Search for the cell housing the specified text and yield its (X, Y) center coordinate. 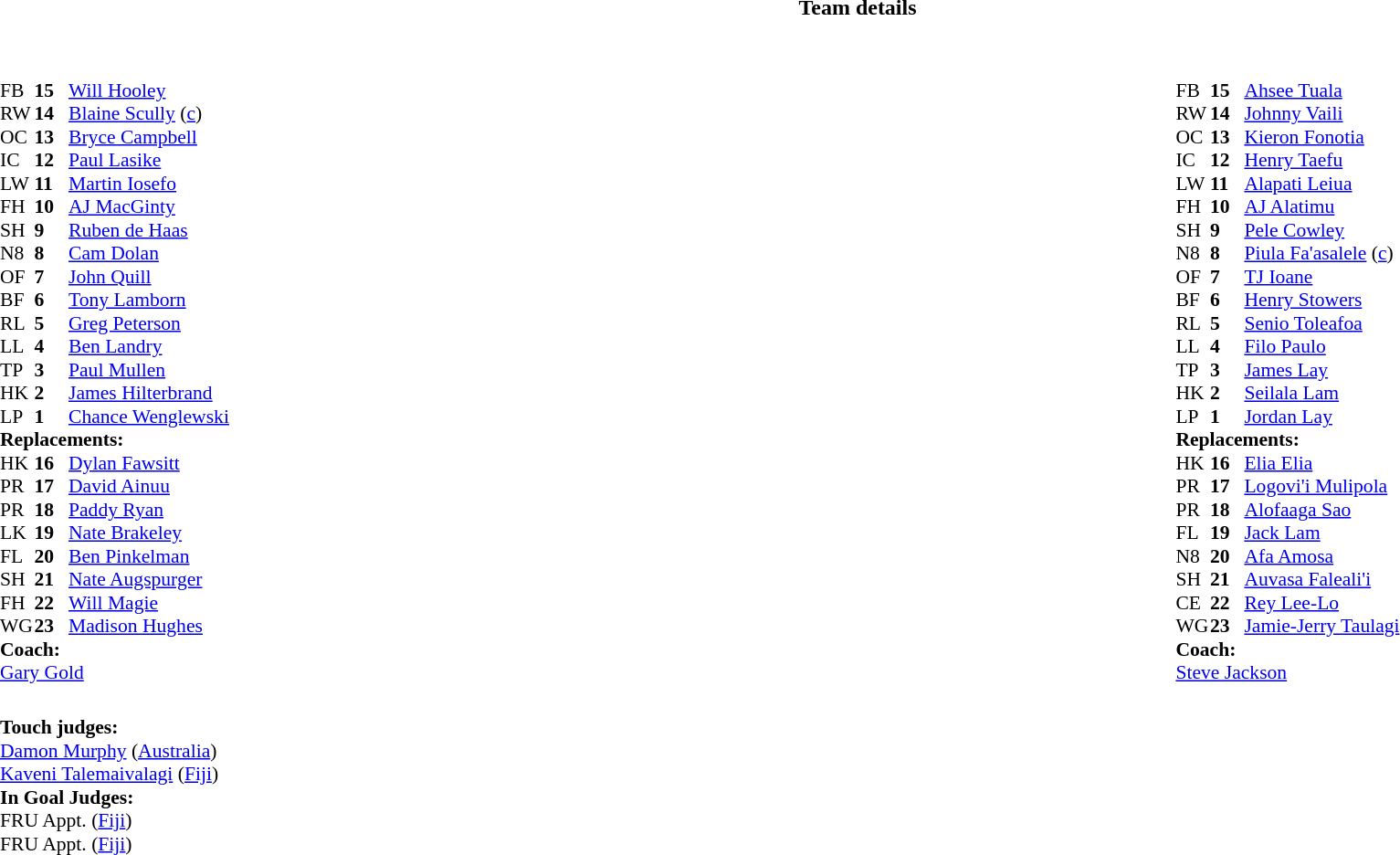
Paul Lasike (149, 160)
AJ Alatimu (1321, 207)
Greg Peterson (149, 323)
Elia Elia (1321, 463)
Blaine Scully (c) (149, 114)
Ruben de Haas (149, 230)
Pele Cowley (1321, 230)
Afa Amosa (1321, 556)
Alapati Leiua (1321, 184)
Jack Lam (1321, 533)
TJ Ioane (1321, 277)
Nate Augspurger (149, 580)
Gary Gold (115, 673)
Senio Toleafoa (1321, 323)
Steve Jackson (1288, 673)
Paddy Ryan (149, 510)
Piula Fa'asalele (c) (1321, 253)
Logovi'i Mulipola (1321, 487)
LK (17, 533)
Cam Dolan (149, 253)
Alofaaga Sao (1321, 510)
Ben Landry (149, 346)
Nate Brakeley (149, 533)
James Hilterbrand (149, 394)
Seilala Lam (1321, 394)
Madison Hughes (149, 626)
Rey Lee-Lo (1321, 603)
Filo Paulo (1321, 346)
Jamie-Jerry Taulagi (1321, 626)
Will Magie (149, 603)
Ahsee Tuala (1321, 90)
Auvasa Faleali'i (1321, 580)
Jordan Lay (1321, 417)
Tony Lamborn (149, 301)
Will Hooley (149, 90)
David Ainuu (149, 487)
Henry Taefu (1321, 160)
AJ MacGinty (149, 207)
Paul Mullen (149, 370)
Bryce Campbell (149, 137)
Kieron Fonotia (1321, 137)
Johnny Vaili (1321, 114)
Martin Iosefo (149, 184)
John Quill (149, 277)
CE (1193, 603)
Dylan Fawsitt (149, 463)
James Lay (1321, 370)
Henry Stowers (1321, 301)
Ben Pinkelman (149, 556)
Chance Wenglewski (149, 417)
